Locate the cell with the specified text and output its (x, y) center coordinate. 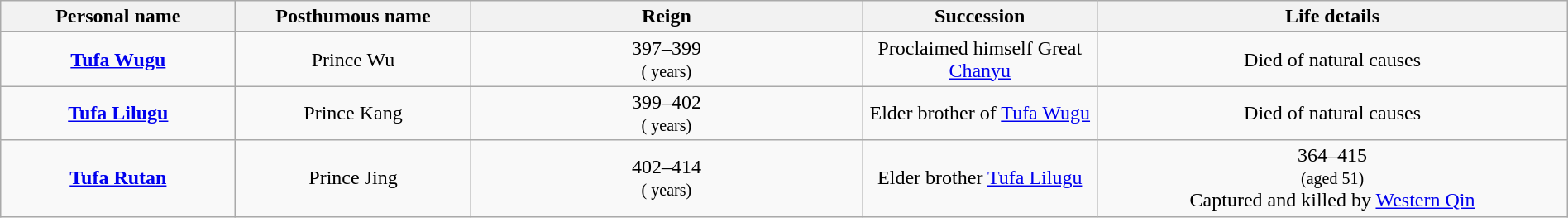
Tufa Wugu (118, 60)
Elder brother of Tufa Wugu (980, 113)
Life details (1332, 17)
Prince Kang (353, 113)
Personal name (118, 17)
Proclaimed himself Great Chanyu (980, 60)
399–402( years) (667, 113)
Tufa Lilugu (118, 113)
402–414( years) (667, 178)
Tufa Rutan (118, 178)
397–399( years) (667, 60)
Succession (980, 17)
Elder brother Tufa Lilugu (980, 178)
Posthumous name (353, 17)
Prince Wu (353, 60)
Prince Jing (353, 178)
364–415(aged 51)Captured and killed by Western Qin (1332, 178)
Reign (667, 17)
